Capture the cell that displays the provided text and extract its [x, y] central coordinate. 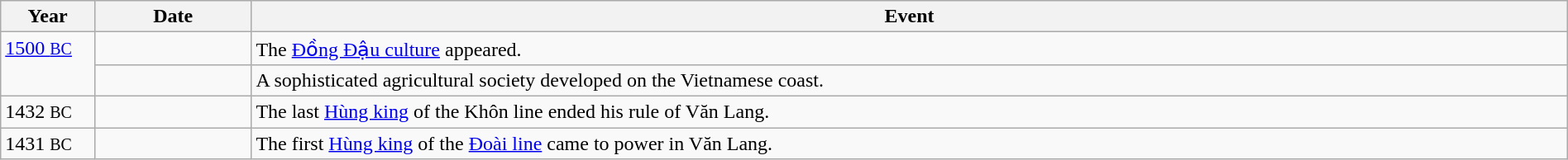
1431 BC [48, 143]
A sophisticated agricultural society developed on the Vietnamese coast. [910, 80]
1432 BC [48, 111]
Event [910, 16]
The Đồng Đậu culture appeared. [910, 49]
The last Hùng king of the Khôn line ended his rule of Văn Lang. [910, 111]
Year [48, 16]
Date [172, 16]
1500 BC [48, 64]
The first Hùng king of the Đoài line came to power in Văn Lang. [910, 143]
